Capture the cell that displays the provided text and extract its (X, Y) central coordinate. 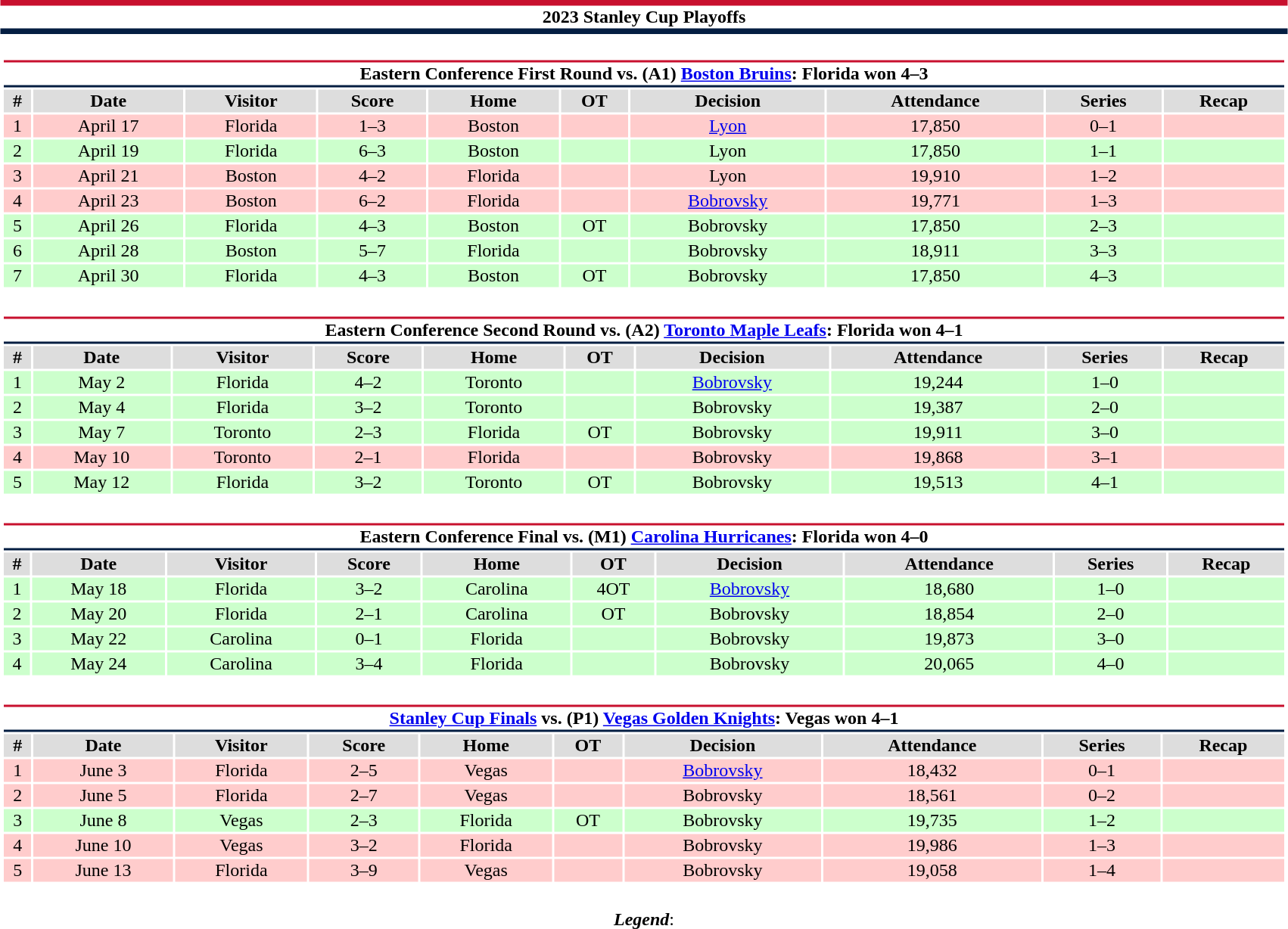
June 5 (103, 795)
May 12 (101, 482)
19,771 (935, 200)
April 26 (109, 226)
1–1 (1103, 151)
18,561 (932, 795)
April 17 (109, 126)
19,513 (938, 482)
May 2 (101, 382)
19,873 (949, 639)
6–2 (372, 200)
4–0 (1111, 663)
3–1 (1105, 458)
20,065 (949, 663)
June 8 (103, 821)
May 20 (98, 614)
April 30 (109, 276)
May 7 (101, 432)
4OT (613, 589)
19,387 (938, 408)
Eastern Conference Second Round vs. (A2) Toronto Maple Leafs: Florida won 4–1 (643, 330)
May 10 (101, 458)
19,244 (938, 382)
April 23 (109, 200)
4–1 (1105, 482)
18,680 (949, 589)
6–3 (372, 151)
3–4 (369, 663)
June 13 (103, 871)
18,911 (935, 250)
2–5 (363, 771)
6 (17, 250)
0–2 (1102, 795)
19,911 (938, 432)
18,432 (932, 771)
5–7 (372, 250)
2023 Stanley Cup Playoffs (644, 17)
April 21 (109, 176)
Eastern Conference First Round vs. (A1) Boston Bruins: Florida won 4–3 (643, 74)
7 (17, 276)
Stanley Cup Finals vs. (P1) Vegas Golden Knights: Vegas won 4–1 (643, 719)
19,058 (932, 871)
19,868 (938, 458)
May 4 (101, 408)
19,986 (932, 845)
May 18 (98, 589)
1–4 (1102, 871)
3–9 (363, 871)
18,854 (949, 614)
2–7 (363, 795)
April 19 (109, 151)
19,735 (932, 821)
May 22 (98, 639)
June 3 (103, 771)
May 24 (98, 663)
April 28 (109, 250)
Eastern Conference Final vs. (M1) Carolina Hurricanes: Florida won 4–0 (643, 537)
June 10 (103, 845)
3–3 (1103, 250)
19,910 (935, 176)
